Output the (X, Y) coordinate of the center of the cell containing the given text.  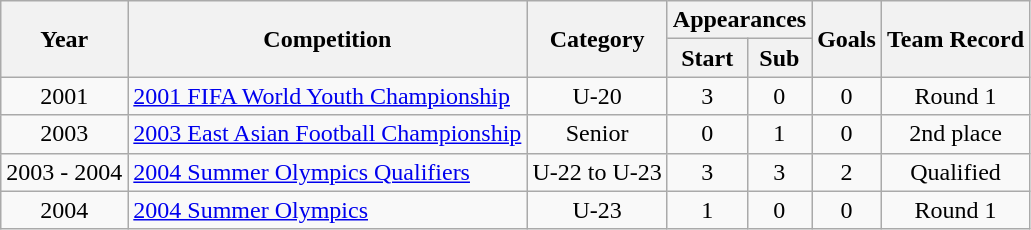
2004 (64, 210)
2001 (64, 96)
2003 (64, 134)
Qualified (955, 172)
Senior (597, 134)
2003 - 2004 (64, 172)
Start (707, 58)
Sub (780, 58)
U-23 (597, 210)
U-20 (597, 96)
2001 FIFA World Youth Championship (328, 96)
Year (64, 39)
2nd place (955, 134)
Goals (847, 39)
Appearances (739, 20)
2003 East Asian Football Championship (328, 134)
U-22 to U-23 (597, 172)
Competition (328, 39)
Team Record (955, 39)
Category (597, 39)
2004 Summer Olympics Qualifiers (328, 172)
2004 Summer Olympics (328, 210)
2 (847, 172)
